Search for the cell housing the specified text and yield its [X, Y] center coordinate. 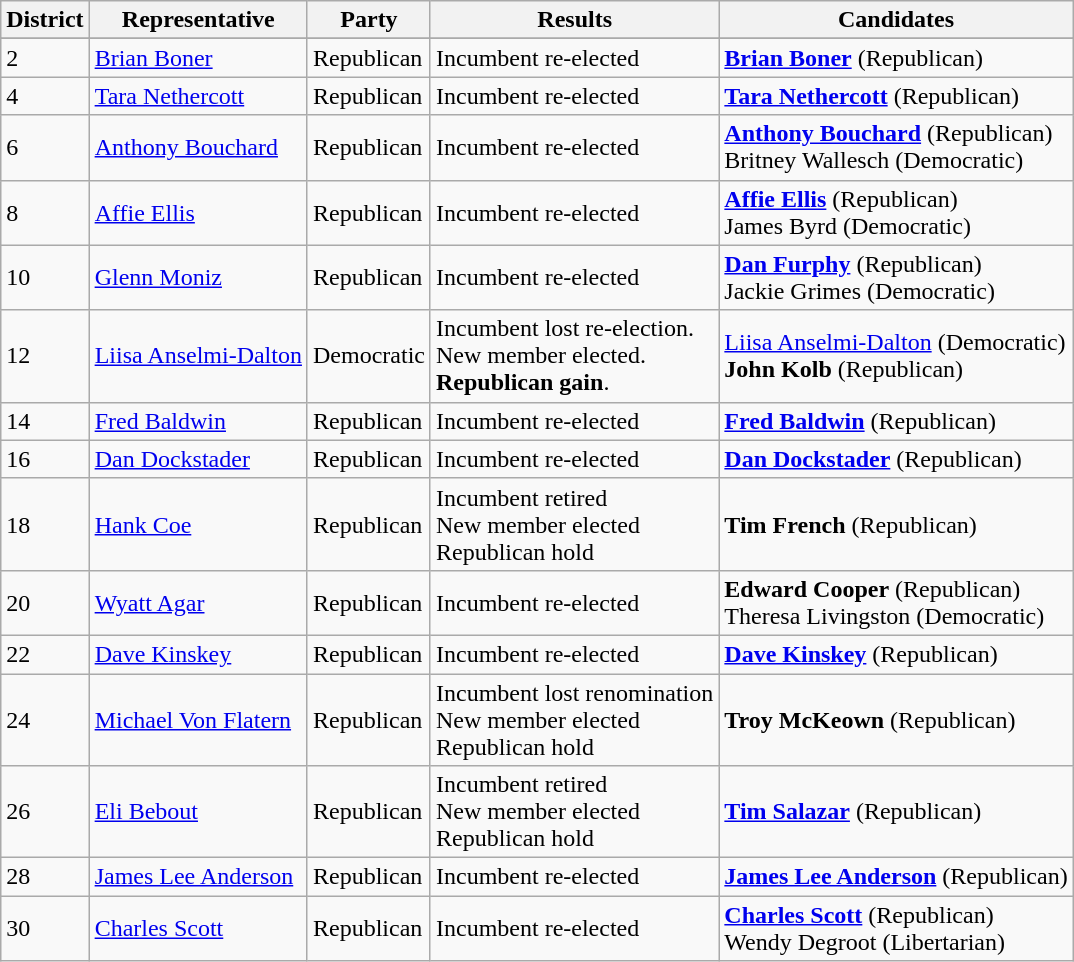
Fred Baldwin (Republican) [896, 421]
Brian Boner [198, 58]
Dave Kinskey (Republican) [896, 654]
Tim Salazar (Republican) [896, 812]
30 [45, 928]
Dan Furphy (Republican) Jackie Grimes (Democratic) [896, 278]
2 [45, 58]
Liisa Anselmi-Dalton (Democratic) John Kolb (Republican) [896, 356]
Party [368, 20]
Liisa Anselmi-Dalton [198, 356]
8 [45, 212]
Anthony Bouchard [198, 148]
District [45, 20]
26 [45, 812]
Charles Scott (Republican) Wendy Degroot (Libertarian) [896, 928]
Eli Bebout [198, 812]
Fred Baldwin [198, 421]
Dave Kinskey [198, 654]
Candidates [896, 20]
Dan Dockstader (Republican) [896, 459]
Results [574, 20]
Michael Von Flatern [198, 720]
Glenn Moniz [198, 278]
28 [45, 877]
Troy McKeown (Republican) [896, 720]
Democratic [368, 356]
20 [45, 602]
James Lee Anderson (Republican) [896, 877]
Affie Ellis (Republican) James Byrd (Democratic) [896, 212]
Hank Coe [198, 524]
Incumbent lost renominationNew member electedRepublican hold [574, 720]
14 [45, 421]
6 [45, 148]
Incumbent lost re-election.New member elected.Republican gain. [574, 356]
Brian Boner (Republican) [896, 58]
Tara Nethercott (Republican) [896, 96]
12 [45, 356]
Affie Ellis [198, 212]
Tara Nethercott [198, 96]
4 [45, 96]
22 [45, 654]
Representative [198, 20]
Anthony Bouchard (Republican) Britney Wallesch (Democratic) [896, 148]
Tim French (Republican) [896, 524]
Charles Scott [198, 928]
Dan Dockstader [198, 459]
Wyatt Agar [198, 602]
James Lee Anderson [198, 877]
10 [45, 278]
Edward Cooper (Republican)Theresa Livingston (Democratic) [896, 602]
24 [45, 720]
18 [45, 524]
16 [45, 459]
